Detect which cell encompasses the target text, then output its [x, y] center coordinate. 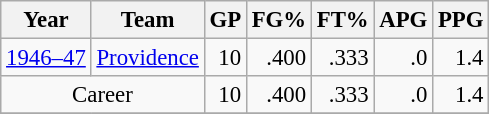
GP [225, 20]
FG% [278, 20]
APG [404, 20]
FT% [342, 20]
PPG [461, 20]
1946–47 [46, 58]
Year [46, 20]
Team [148, 20]
Providence [148, 58]
Career [102, 95]
